Detect which cell encompasses the target text, then output its [x, y] center coordinate. 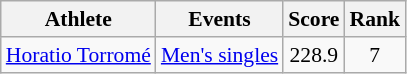
Score [314, 19]
228.9 [314, 55]
Men's singles [220, 55]
Horatio Torromé [78, 55]
Rank [374, 19]
Athlete [78, 19]
Events [220, 19]
7 [374, 55]
